Detect which cell encompasses the target text, then output its [x, y] center coordinate. 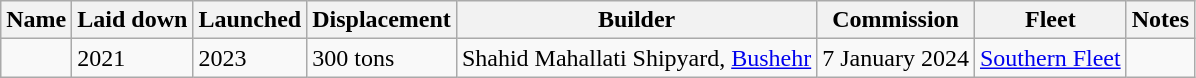
Builder [636, 20]
2023 [250, 58]
300 tons [382, 58]
Launched [250, 20]
Laid down [132, 20]
7 January 2024 [896, 58]
Name [36, 20]
Southern Fleet [1050, 58]
Displacement [382, 20]
Fleet [1050, 20]
2021 [132, 58]
Commission [896, 20]
Shahid Mahallati Shipyard, Bushehr [636, 58]
Notes [1160, 20]
